Extract the (X, Y) coordinate from the center of the cell holding the provided text.  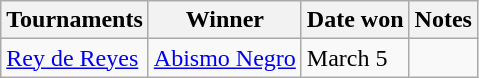
Date won (355, 20)
Notes (443, 20)
March 5 (355, 58)
Winner (224, 20)
Abismo Negro (224, 58)
Rey de Reyes (75, 58)
Tournaments (75, 20)
